Search for the cell housing the specified text and yield its [x, y] center coordinate. 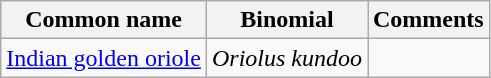
Indian golden oriole [104, 58]
Binomial [286, 20]
Comments [429, 20]
Oriolus kundoo [286, 58]
Common name [104, 20]
